Pinpoint the cell where the given text exists, returning its [x, y] midpoint coordinate. 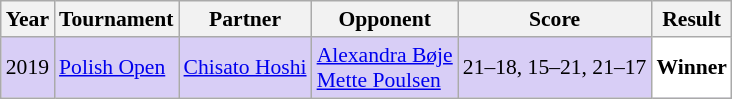
Chisato Hoshi [246, 68]
Partner [246, 19]
2019 [28, 68]
Result [692, 19]
Score [555, 19]
Polish Open [116, 68]
Tournament [116, 19]
Year [28, 19]
21–18, 15–21, 21–17 [555, 68]
Alexandra Bøje Mette Poulsen [385, 68]
Winner [692, 68]
Opponent [385, 19]
